Return [X, Y] of the center of cell containing provided text 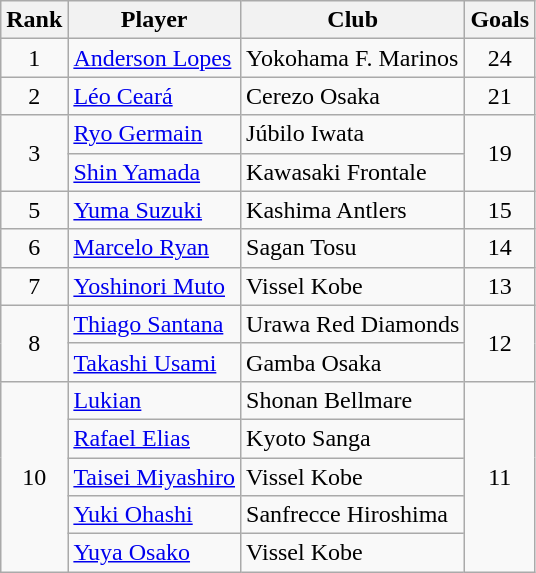
10 [34, 476]
Goals [500, 20]
11 [500, 476]
1 [34, 58]
Player [154, 20]
Rafael Elias [154, 438]
2 [34, 96]
Yokohama F. Marinos [353, 58]
Anderson Lopes [154, 58]
Taisei Miyashiro [154, 477]
8 [34, 343]
Thiago Santana [154, 324]
7 [34, 286]
5 [34, 210]
21 [500, 96]
Gamba Osaka [353, 362]
Urawa Red Diamonds [353, 324]
13 [500, 286]
Léo Ceará [154, 96]
3 [34, 153]
Shonan Bellmare [353, 400]
Yoshinori Muto [154, 286]
Lukian [154, 400]
Yuya Osako [154, 553]
Shin Yamada [154, 172]
Rank [34, 20]
Ryo Germain [154, 134]
Júbilo Iwata [353, 134]
Kawasaki Frontale [353, 172]
Sanfrecce Hiroshima [353, 515]
15 [500, 210]
12 [500, 343]
Takashi Usami [154, 362]
Club [353, 20]
14 [500, 248]
Marcelo Ryan [154, 248]
19 [500, 153]
Yuki Ohashi [154, 515]
Cerezo Osaka [353, 96]
Kyoto Sanga [353, 438]
6 [34, 248]
Sagan Tosu [353, 248]
Yuma Suzuki [154, 210]
Kashima Antlers [353, 210]
24 [500, 58]
